Pinpoint the cell where the given text exists, returning its [x, y] midpoint coordinate. 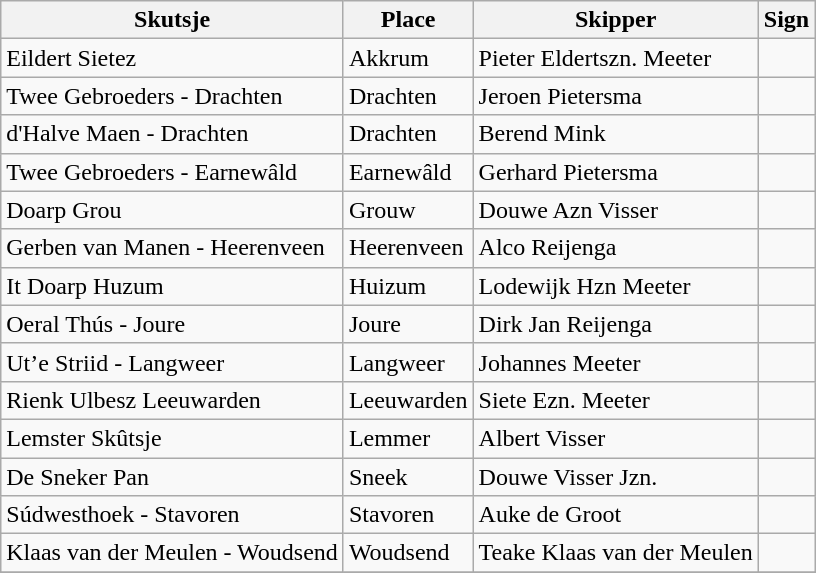
Joure [408, 324]
Albert Visser [616, 438]
Eildert Sietez [172, 58]
Alco Reijenga [616, 248]
Lemmer [408, 438]
Berend Mink [616, 134]
Woudsend [408, 553]
Sign [786, 20]
It Doarp Huzum [172, 286]
Stavoren [408, 515]
Ut’e Striid - Langweer [172, 362]
Gerben van Manen - Heerenveen [172, 248]
De Sneker Pan [172, 477]
Sneek [408, 477]
Gerhard Pietersma [616, 172]
Pieter Eldertszn. Meeter [616, 58]
Skutsje [172, 20]
Twee Gebroeders - Earnewâld [172, 172]
Douwe Visser Jzn. [616, 477]
Heerenveen [408, 248]
Jeroen Pietersma [616, 96]
Auke de Groot [616, 515]
Teake Klaas van der Meulen [616, 553]
Súdwesthoek - Stavoren [172, 515]
Siete Ezn. Meeter [616, 400]
Place [408, 20]
Akkrum [408, 58]
Twee Gebroeders - Drachten [172, 96]
Johannes Meeter [616, 362]
Douwe Azn Visser [616, 210]
Dirk Jan Reijenga [616, 324]
Earnewâld [408, 172]
Lodewijk Hzn Meeter [616, 286]
d'Halve Maen - Drachten [172, 134]
Lemster Skûtsje [172, 438]
Rienk Ulbesz Leeuwarden [172, 400]
Grouw [408, 210]
Oeral Thús - Joure [172, 324]
Klaas van der Meulen - Woudsend [172, 553]
Leeuwarden [408, 400]
Langweer [408, 362]
Skipper [616, 20]
Huizum [408, 286]
Doarp Grou [172, 210]
